Extract the (X, Y) coordinate from the center of the cell holding the provided text.  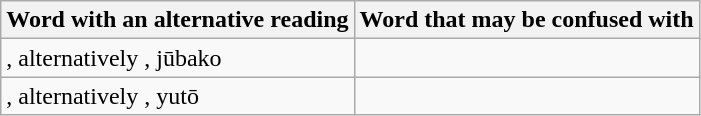
Word that may be confused with (526, 20)
, alternatively , jūbako (178, 58)
Word with an alternative reading (178, 20)
, alternatively , yutō (178, 96)
